Determine the [X, Y] coordinate at the center of the cell enclosing the given text.  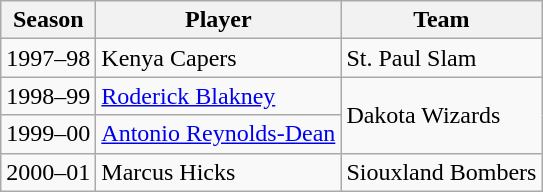
Dakota Wizards [442, 115]
Season [48, 20]
Roderick Blakney [218, 96]
1997–98 [48, 58]
Siouxland Bombers [442, 172]
Team [442, 20]
1999–00 [48, 134]
Kenya Capers [218, 58]
1998–99 [48, 96]
Antonio Reynolds-Dean [218, 134]
Player [218, 20]
St. Paul Slam [442, 58]
2000–01 [48, 172]
Marcus Hicks [218, 172]
